Search for the cell housing the specified text and yield its (X, Y) center coordinate. 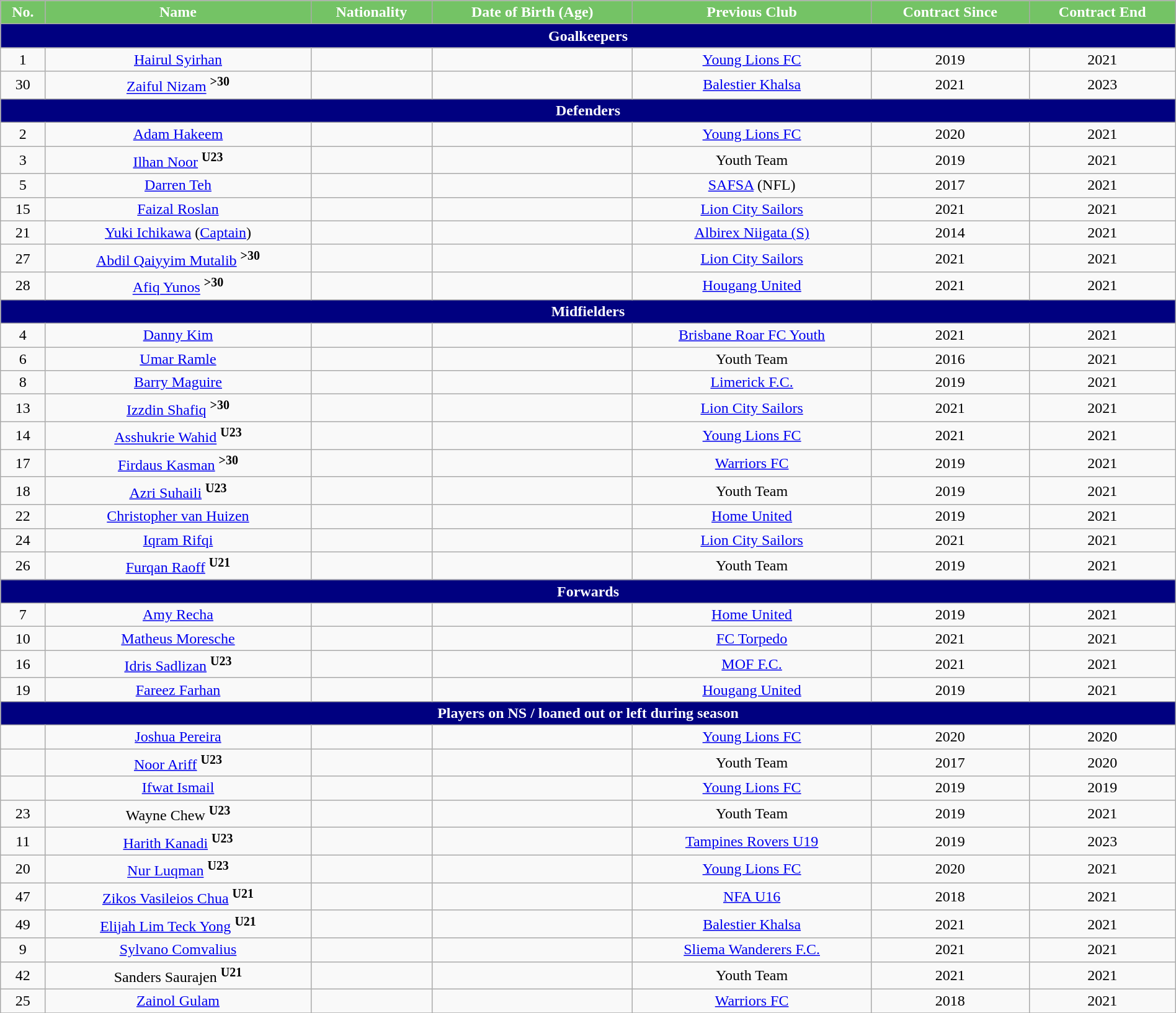
Idris Sadlizan U23 (178, 665)
3 (23, 160)
7 (23, 615)
28 (23, 286)
10 (23, 639)
NFA U16 (752, 896)
Goalkeepers (588, 36)
18 (23, 491)
Zikos Vasileios Chua U21 (178, 896)
42 (23, 976)
Azri Suhaili U23 (178, 491)
Ilhan Noor U23 (178, 160)
Defenders (588, 110)
8 (23, 383)
No. (23, 12)
2 (23, 135)
4 (23, 335)
Hairul Syirhan (178, 60)
Limerick F.C. (752, 383)
30 (23, 86)
26 (23, 565)
Contract Since (950, 12)
13 (23, 408)
Zainol Gulam (178, 1001)
Ifwat Ismail (178, 788)
Date of Birth (Age) (532, 12)
Tampines Rovers U19 (752, 842)
Afiq Yunos >30 (178, 286)
5 (23, 185)
Faizal Roslan (178, 209)
MOF F.C. (752, 665)
21 (23, 232)
Contract End (1102, 12)
16 (23, 665)
25 (23, 1001)
Elijah Lim Teck Yong U21 (178, 924)
1 (23, 60)
Danny Kim (178, 335)
Firdaus Kasman >30 (178, 464)
Sliema Wanderers F.C. (752, 950)
Previous Club (752, 12)
17 (23, 464)
6 (23, 359)
Players on NS / loaned out or left during season (588, 713)
9 (23, 950)
Iqram Rifqi (178, 540)
Zaiful Nizam >30 (178, 86)
Albirex Niigata (S) (752, 232)
Umar Ramle (178, 359)
22 (23, 516)
Sanders Saurajen U21 (178, 976)
Harith Kanadi U23 (178, 842)
27 (23, 258)
11 (23, 842)
2014 (950, 232)
Darren Teh (178, 185)
24 (23, 540)
Sylvano Comvalius (178, 950)
FC Torpedo (752, 639)
Brisbane Roar FC Youth (752, 335)
Christopher van Huizen (178, 516)
Midfielders (588, 311)
Yuki Ichikawa (Captain) (178, 232)
47 (23, 896)
Amy Recha (178, 615)
Nationality (372, 12)
Name (178, 12)
2016 (950, 359)
Nur Luqman U23 (178, 869)
Wayne Chew U23 (178, 813)
14 (23, 435)
19 (23, 689)
Asshukrie Wahid U23 (178, 435)
Adam Hakeem (178, 135)
Izzdin Shafiq >30 (178, 408)
Fareez Farhan (178, 689)
SAFSA (NFL) (752, 185)
Forwards (588, 591)
49 (23, 924)
Furqan Raoff U21 (178, 565)
15 (23, 209)
Matheus Moresche (178, 639)
Barry Maguire (178, 383)
Abdil Qaiyyim Mutalib >30 (178, 258)
Joshua Pereira (178, 737)
20 (23, 869)
Noor Ariff U23 (178, 763)
23 (23, 813)
